Return the (X, Y) coordinate for the center point of the cell that contains the specified text.  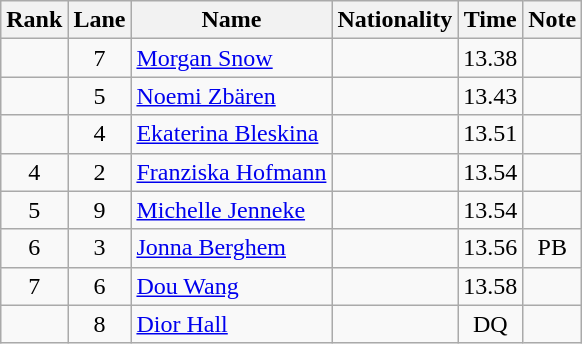
Lane (100, 20)
Nationality (395, 20)
Jonna Berghem (232, 248)
13.56 (490, 248)
Rank (34, 20)
13.38 (490, 58)
2 (100, 172)
Dior Hall (232, 324)
13.58 (490, 286)
3 (100, 248)
13.43 (490, 96)
Franziska Hofmann (232, 172)
Dou Wang (232, 286)
DQ (490, 324)
Ekaterina Bleskina (232, 134)
Note (552, 20)
Michelle Jenneke (232, 210)
8 (100, 324)
PB (552, 248)
Name (232, 20)
Noemi Zbären (232, 96)
Time (490, 20)
9 (100, 210)
13.51 (490, 134)
Morgan Snow (232, 58)
